Identify which cell holds the provided text, then report its [x, y] central coordinate. 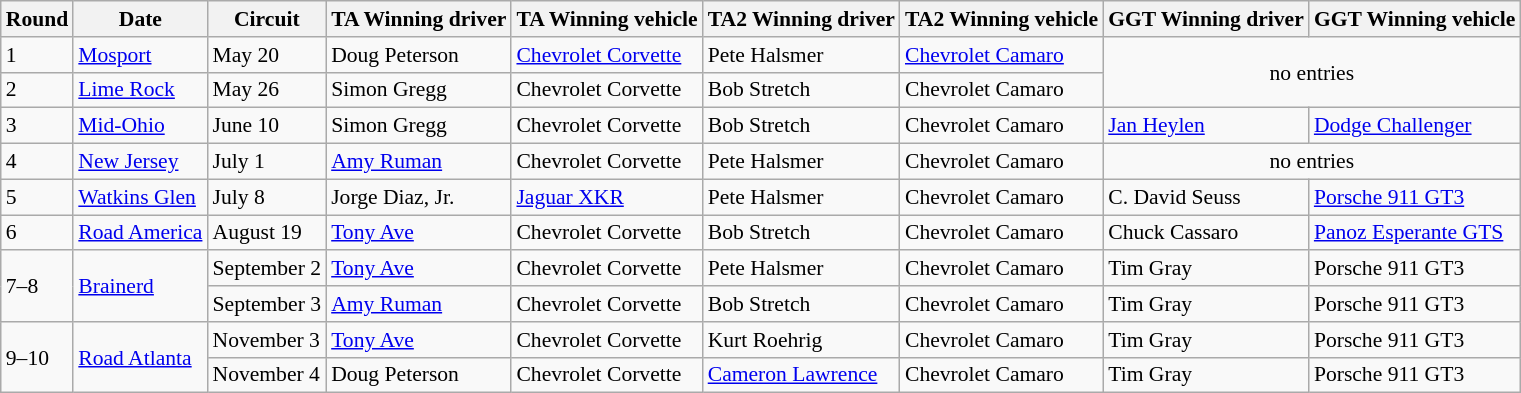
May 26 [266, 90]
4 [38, 162]
September 3 [266, 304]
Kurt Roehrig [802, 340]
7–8 [38, 286]
August 19 [266, 233]
C. David Seuss [1206, 197]
Date [140, 19]
Lime Rock [140, 90]
6 [38, 233]
Jorge Diaz, Jr. [418, 197]
Jaguar XKR [606, 197]
2 [38, 90]
Mid-Ohio [140, 126]
Brainerd [140, 286]
June 10 [266, 126]
Circuit [266, 19]
Round [38, 19]
5 [38, 197]
Dodge Challenger [1415, 126]
November 3 [266, 340]
Mosport [140, 55]
9–10 [38, 358]
Cameron Lawrence [802, 375]
Road America [140, 233]
GGT Winning vehicle [1415, 19]
New Jersey [140, 162]
July 1 [266, 162]
1 [38, 55]
Jan Heylen [1206, 126]
3 [38, 126]
May 20 [266, 55]
TA2 Winning vehicle [1002, 19]
Watkins Glen [140, 197]
TA2 Winning driver [802, 19]
GGT Winning driver [1206, 19]
Road Atlanta [140, 358]
Panoz Esperante GTS [1415, 233]
TA Winning vehicle [606, 19]
TA Winning driver [418, 19]
Chuck Cassaro [1206, 233]
July 8 [266, 197]
September 2 [266, 269]
November 4 [266, 375]
